Extract the (X, Y) coordinate from the center of the cell holding the provided text.  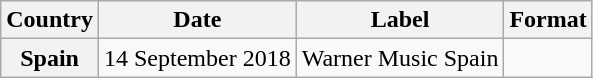
Spain (50, 58)
Date (197, 20)
Format (548, 20)
Country (50, 20)
Label (400, 20)
Warner Music Spain (400, 58)
14 September 2018 (197, 58)
